Return the [x, y] coordinate for the center point of the cell that contains the specified text.  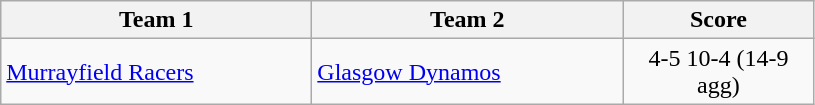
Team 1 [156, 20]
Score [718, 20]
Murrayfield Racers [156, 72]
Glasgow Dynamos [468, 72]
Team 2 [468, 20]
4-5 10-4 (14-9 agg) [718, 72]
